Provide the [x, y] coordinate of the cell's center where the given text is located.  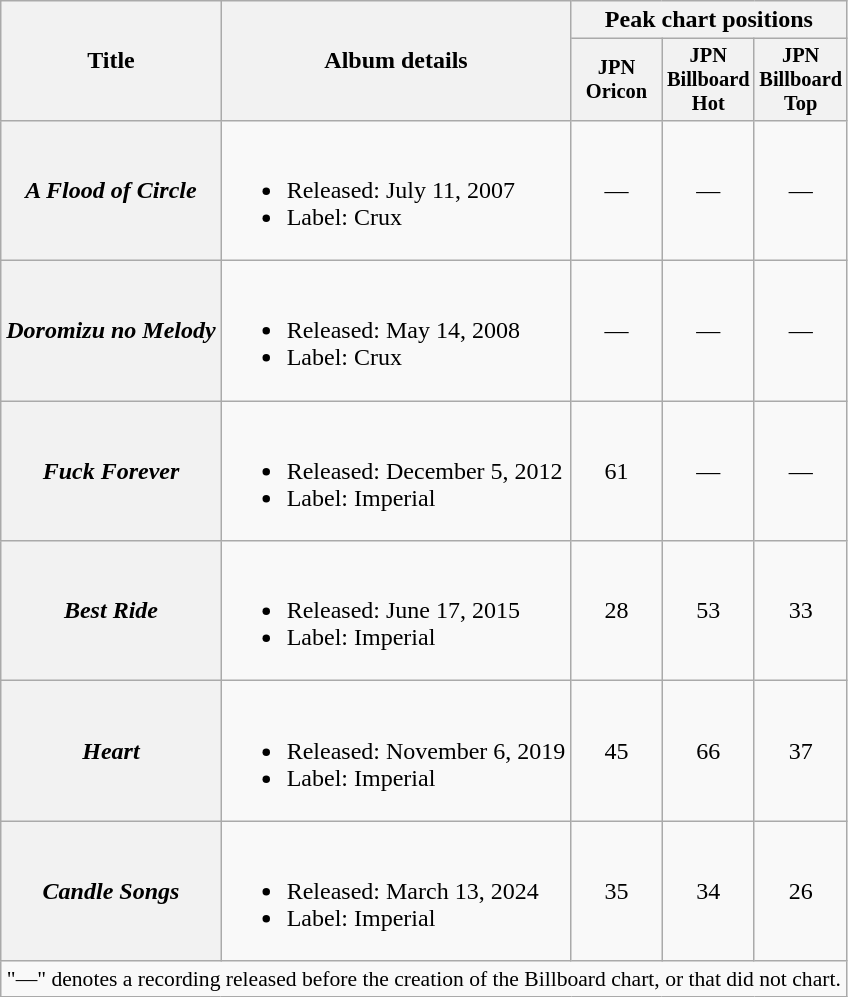
Heart [111, 751]
Best Ride [111, 611]
"—" denotes a recording released before the creation of the Billboard chart, or that did not chart. [424, 979]
45 [616, 751]
Doromizu no Melody [111, 331]
53 [708, 611]
28 [616, 611]
Released: December 5, 2012Label: Imperial [396, 471]
JPNOricon [616, 80]
Released: March 13, 2024Label: Imperial [396, 891]
Album details [396, 61]
66 [708, 751]
JPNBillboardHot [708, 80]
Released: May 14, 2008Label: Crux [396, 331]
Released: July 11, 2007Label: Crux [396, 190]
26 [800, 891]
JPNBillboardTop [800, 80]
A Flood of Circle [111, 190]
Peak chart positions [709, 20]
34 [708, 891]
Title [111, 61]
37 [800, 751]
Fuck Forever [111, 471]
Candle Songs [111, 891]
61 [616, 471]
Released: June 17, 2015Label: Imperial [396, 611]
35 [616, 891]
33 [800, 611]
Released: November 6, 2019Label: Imperial [396, 751]
